Return [X, Y] of the center of cell containing provided text 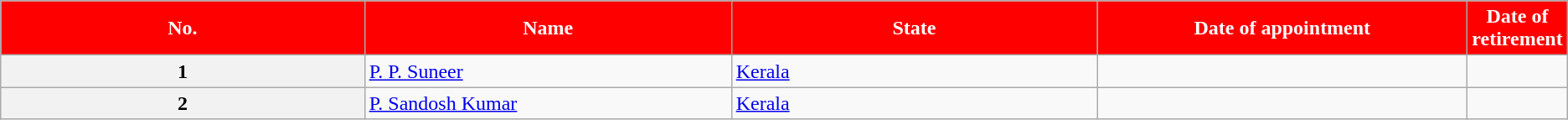
Date of retirement [1518, 29]
No. [183, 29]
1 [183, 71]
P. P. Suneer [548, 71]
State [915, 29]
P. Sandosh Kumar [548, 103]
2 [183, 103]
Date of appointment [1282, 29]
Name [548, 29]
